From the cell containing the given text, extract its center point as (x, y) coordinate. 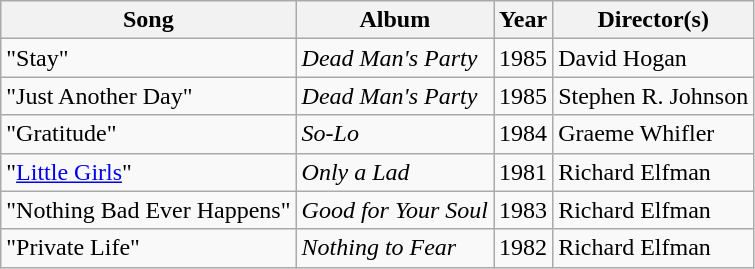
1982 (524, 248)
Year (524, 20)
"Just Another Day" (148, 96)
Graeme Whifler (654, 134)
So-Lo (395, 134)
David Hogan (654, 58)
Director(s) (654, 20)
Nothing to Fear (395, 248)
Only a Lad (395, 172)
Good for Your Soul (395, 210)
Stephen R. Johnson (654, 96)
1983 (524, 210)
Song (148, 20)
"Nothing Bad Ever Happens" (148, 210)
"Stay" (148, 58)
1984 (524, 134)
Album (395, 20)
1981 (524, 172)
"Gratitude" (148, 134)
"Little Girls" (148, 172)
"Private Life" (148, 248)
